Provide the [x, y] coordinate of the cell's center where the given text is located.  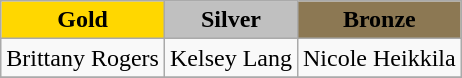
Bronze [379, 20]
Kelsey Lang [230, 58]
Silver [230, 20]
Gold [83, 20]
Nicole Heikkila [379, 58]
Brittany Rogers [83, 58]
